Locate the cell with the specified text and output its (x, y) center coordinate. 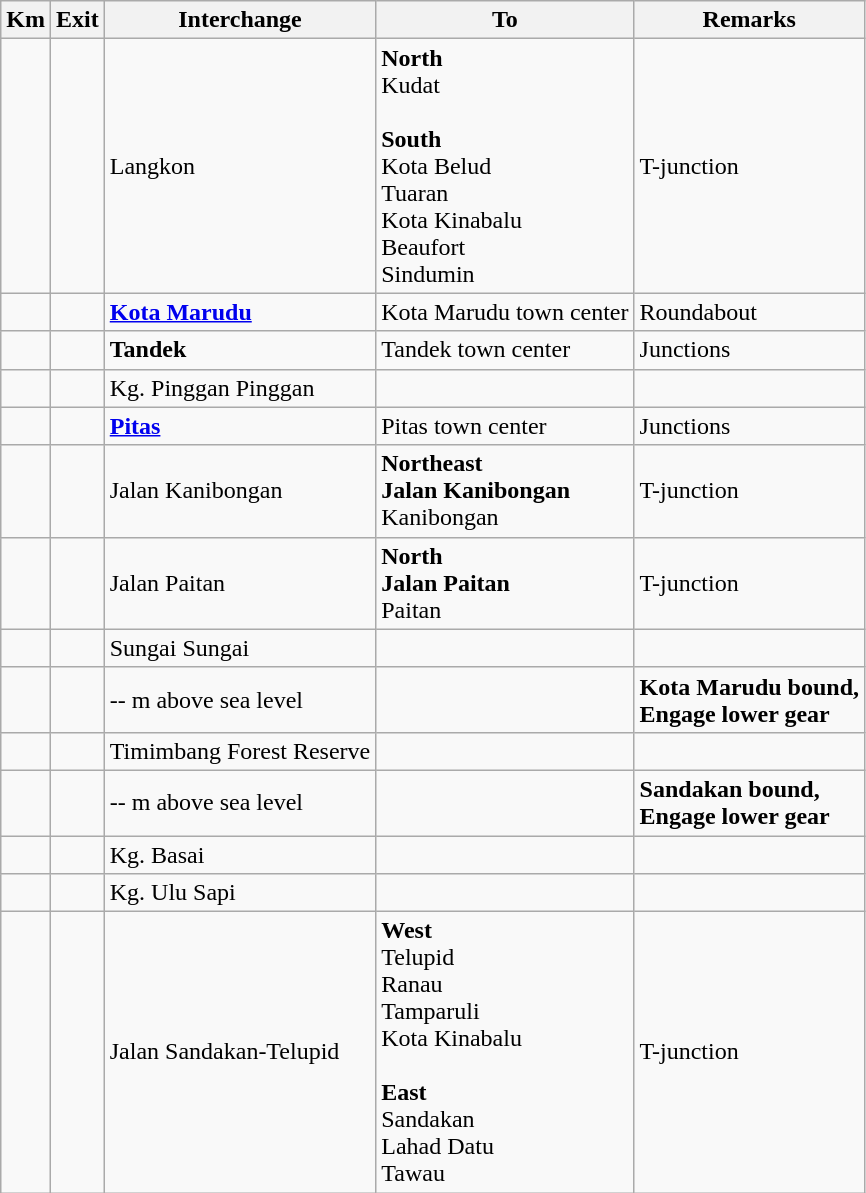
Roundabout (749, 312)
West Telupid RanauTamparuli Kota KinabaluEast Sandakan Lahad Datu Tawau (505, 1052)
Tandek town center (505, 350)
Timimbang Forest Reserve (240, 751)
Interchange (240, 20)
Jalan Sandakan-Telupid (240, 1052)
Km (26, 20)
Jalan Paitan (240, 583)
Kota Marudu bound,Engage lower gear (749, 700)
Pitas (240, 426)
Sungai Sungai (240, 648)
Jalan Kanibongan (240, 491)
Kota Marudu town center (505, 312)
Kg. Basai (240, 855)
Exit (77, 20)
Kg. Pinggan Pinggan (240, 388)
Remarks (749, 20)
North KudatSouth Kota Belud Tuaran Kota Kinabalu Beaufort Sindumin (505, 166)
Kg. Ulu Sapi (240, 893)
Kota Marudu (240, 312)
NortheastJalan KanibonganKanibongan (505, 491)
Pitas town center (505, 426)
Sandakan bound,Engage lower gear (749, 802)
NorthJalan PaitanPaitan (505, 583)
Tandek (240, 350)
Langkon (240, 166)
To (505, 20)
